Search for the cell housing the specified text and yield its (X, Y) center coordinate. 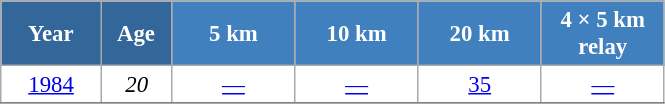
4 × 5 km relay (602, 34)
5 km (234, 34)
20 km (480, 34)
35 (480, 85)
1984 (52, 85)
20 (136, 85)
Year (52, 34)
10 km (356, 34)
Age (136, 34)
